Provide the [x, y] coordinate of the cell's center where the given text is located.  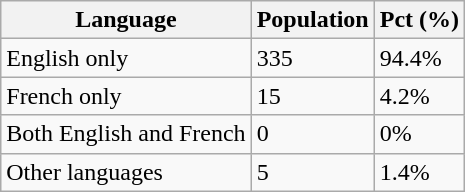
0% [419, 134]
15 [312, 96]
0 [312, 134]
Other languages [126, 172]
1.4% [419, 172]
Language [126, 20]
Population [312, 20]
94.4% [419, 58]
French only [126, 96]
English only [126, 58]
4.2% [419, 96]
Pct (%) [419, 20]
Both English and French [126, 134]
335 [312, 58]
5 [312, 172]
